Locate the cell with the specified text and output its (X, Y) center coordinate. 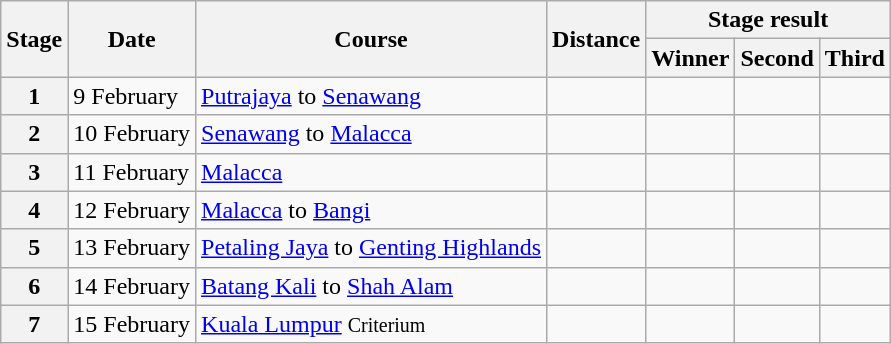
Third (854, 58)
3 (34, 172)
Senawang to Malacca (372, 134)
9 February (132, 96)
2 (34, 134)
Date (132, 39)
13 February (132, 248)
1 (34, 96)
Stage (34, 39)
14 February (132, 286)
6 (34, 286)
Winner (690, 58)
12 February (132, 210)
Putrajaya to Senawang (372, 96)
Petaling Jaya to Genting Highlands (372, 248)
10 February (132, 134)
4 (34, 210)
Course (372, 39)
Malacca to Bangi (372, 210)
5 (34, 248)
Batang Kali to Shah Alam (372, 286)
Second (777, 58)
Malacca (372, 172)
Distance (596, 39)
15 February (132, 324)
Stage result (768, 20)
7 (34, 324)
11 February (132, 172)
Kuala Lumpur Criterium (372, 324)
